Output the (X, Y) coordinate of the center of the cell containing the given text.  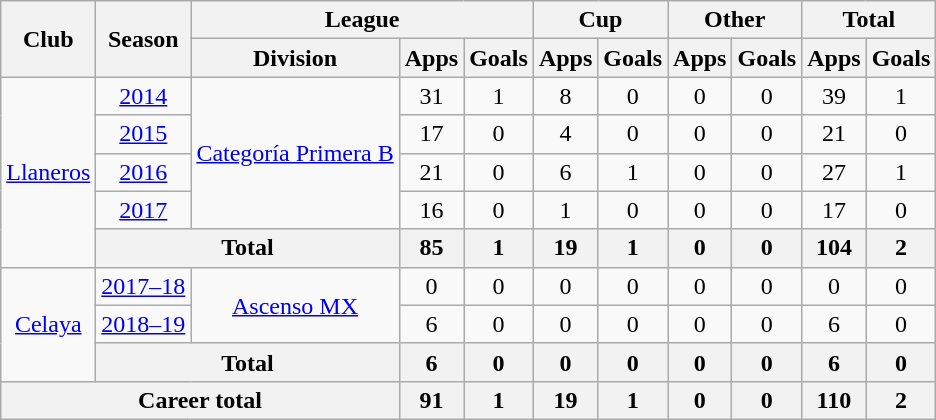
2014 (144, 96)
16 (431, 210)
Other (735, 20)
League (362, 20)
8 (565, 96)
2018–19 (144, 324)
Season (144, 39)
Division (295, 58)
104 (834, 248)
110 (834, 400)
91 (431, 400)
Cup (600, 20)
39 (834, 96)
Ascenso MX (295, 305)
2015 (144, 134)
2017 (144, 210)
Club (48, 39)
4 (565, 134)
31 (431, 96)
Celaya (48, 324)
Llaneros (48, 172)
85 (431, 248)
Career total (200, 400)
27 (834, 172)
2017–18 (144, 286)
2016 (144, 172)
Categoría Primera B (295, 153)
